Determine the [X, Y] coordinate at the center of the cell enclosing the given text.  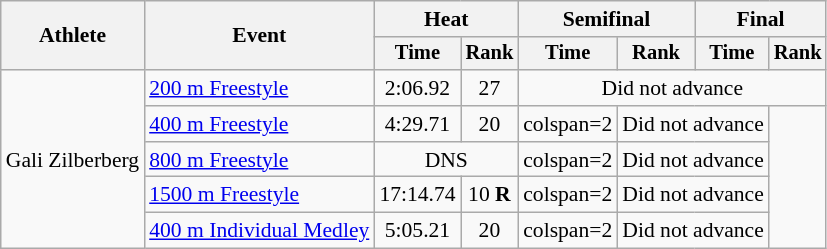
10 R [490, 195]
DNS [446, 160]
Semifinal [606, 19]
Event [259, 36]
Gali Zilberberg [72, 159]
400 m Freestyle [259, 124]
400 m Individual Medley [259, 231]
5:05.21 [417, 231]
4:29.71 [417, 124]
27 [490, 88]
200 m Freestyle [259, 88]
800 m Freestyle [259, 160]
Final [761, 19]
Heat [446, 19]
17:14.74 [417, 195]
Athlete [72, 36]
1500 m Freestyle [259, 195]
2:06.92 [417, 88]
